Extract the [x, y] coordinate from the center of the cell holding the provided text.  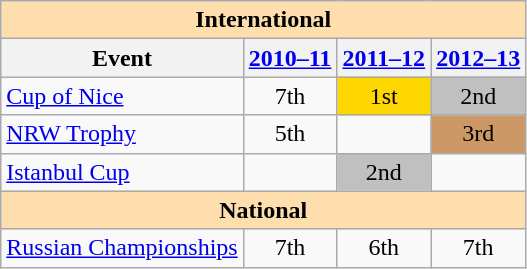
5th [290, 134]
6th [384, 248]
2011–12 [384, 58]
Cup of Nice [122, 96]
Event [122, 58]
International [264, 20]
2010–11 [290, 58]
National [264, 210]
Russian Championships [122, 248]
2012–13 [478, 58]
1st [384, 96]
3rd [478, 134]
Istanbul Cup [122, 172]
NRW Trophy [122, 134]
